Detect which cell encompasses the target text, then output its [x, y] center coordinate. 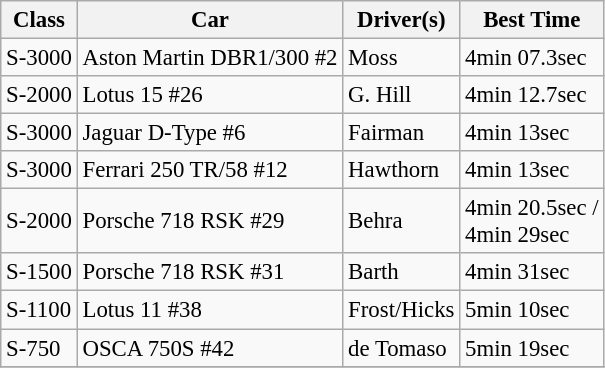
Barth [402, 273]
Jaguar D-Type #6 [210, 133]
5min 10sec [532, 310]
Lotus 15 #26 [210, 95]
Hawthorn [402, 170]
S-1100 [39, 310]
Porsche 718 RSK #31 [210, 273]
Fairman [402, 133]
S-1500 [39, 273]
4min 07.3sec [532, 58]
Behra [402, 222]
S-750 [39, 348]
Aston Martin DBR1/300 #2 [210, 58]
Lotus 11 #38 [210, 310]
Class [39, 20]
Ferrari 250 TR/58 #12 [210, 170]
Best Time [532, 20]
Porsche 718 RSK #29 [210, 222]
de Tomaso [402, 348]
4min 31sec [532, 273]
5min 19sec [532, 348]
4min 12.7sec [532, 95]
Moss [402, 58]
G. Hill [402, 95]
4min 20.5sec / 4min 29sec [532, 222]
Driver(s) [402, 20]
Car [210, 20]
OSCA 750S #42 [210, 348]
Frost/Hicks [402, 310]
